Output the [X, Y] coordinate of the center of the cell containing the given text.  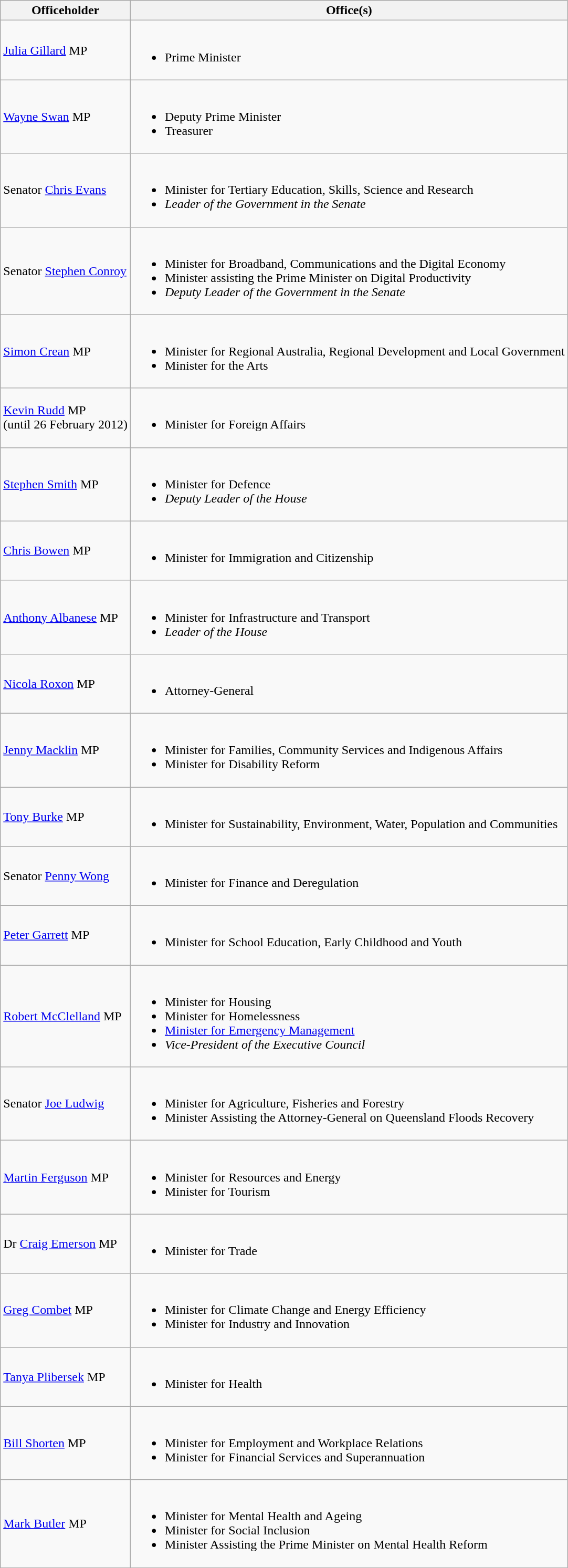
Minister for Families, Community Services and Indigenous AffairsMinister for Disability Reform [349, 750]
Jenny Macklin MP [66, 750]
Minister for Tertiary Education, Skills, Science and ResearchLeader of the Government in the Senate [349, 190]
Minister for HousingMinister for HomelessnessMinister for Emergency ManagementVice-President of the Executive Council [349, 1016]
Dr Craig Emerson MP [66, 1243]
Tanya Plibersek MP [66, 1377]
Minister for Mental Health and AgeingMinister for Social InclusionMinister Assisting the Prime Minister on Mental Health Reform [349, 1524]
Prime Minister [349, 50]
Office(s) [349, 11]
Wayne Swan MP [66, 117]
Peter Garrett MP [66, 936]
Senator Chris Evans [66, 190]
Chris Bowen MP [66, 550]
Simon Crean MP [66, 351]
Anthony Albanese MP [66, 617]
Senator Joe Ludwig [66, 1104]
Greg Combet MP [66, 1310]
Attorney-General [349, 684]
Minister for Health [349, 1377]
Tony Burke MP [66, 816]
Bill Shorten MP [66, 1443]
Senator Stephen Conroy [66, 271]
Nicola Roxon MP [66, 684]
Kevin Rudd MP(until 26 February 2012) [66, 418]
Minister for Climate Change and Energy EfficiencyMinister for Industry and Innovation [349, 1310]
Deputy Prime MinisterTreasurer [349, 117]
Minister for Sustainability, Environment, Water, Population and Communities [349, 816]
Senator Penny Wong [66, 876]
Minister for Finance and Deregulation [349, 876]
Minister for Foreign Affairs [349, 418]
Mark Butler MP [66, 1524]
Officeholder [66, 11]
Minister for Infrastructure and TransportLeader of the House [349, 617]
Minister for Regional Australia, Regional Development and Local GovernmentMinister for the Arts [349, 351]
Minister for Resources and EnergyMinister for Tourism [349, 1177]
Minister for Immigration and Citizenship [349, 550]
Robert McClelland MP [66, 1016]
Stephen Smith MP [66, 484]
Minister for Agriculture, Fisheries and ForestryMinister Assisting the Attorney-General on Queensland Floods Recovery [349, 1104]
Minister for School Education, Early Childhood and Youth [349, 936]
Martin Ferguson MP [66, 1177]
Minister for Trade [349, 1243]
Minister for Employment and Workplace RelationsMinister for Financial Services and Superannuation [349, 1443]
Minister for DefenceDeputy Leader of the House [349, 484]
Julia Gillard MP [66, 50]
